Determine the (x, y) coordinate at the center of the cell enclosing the given text.  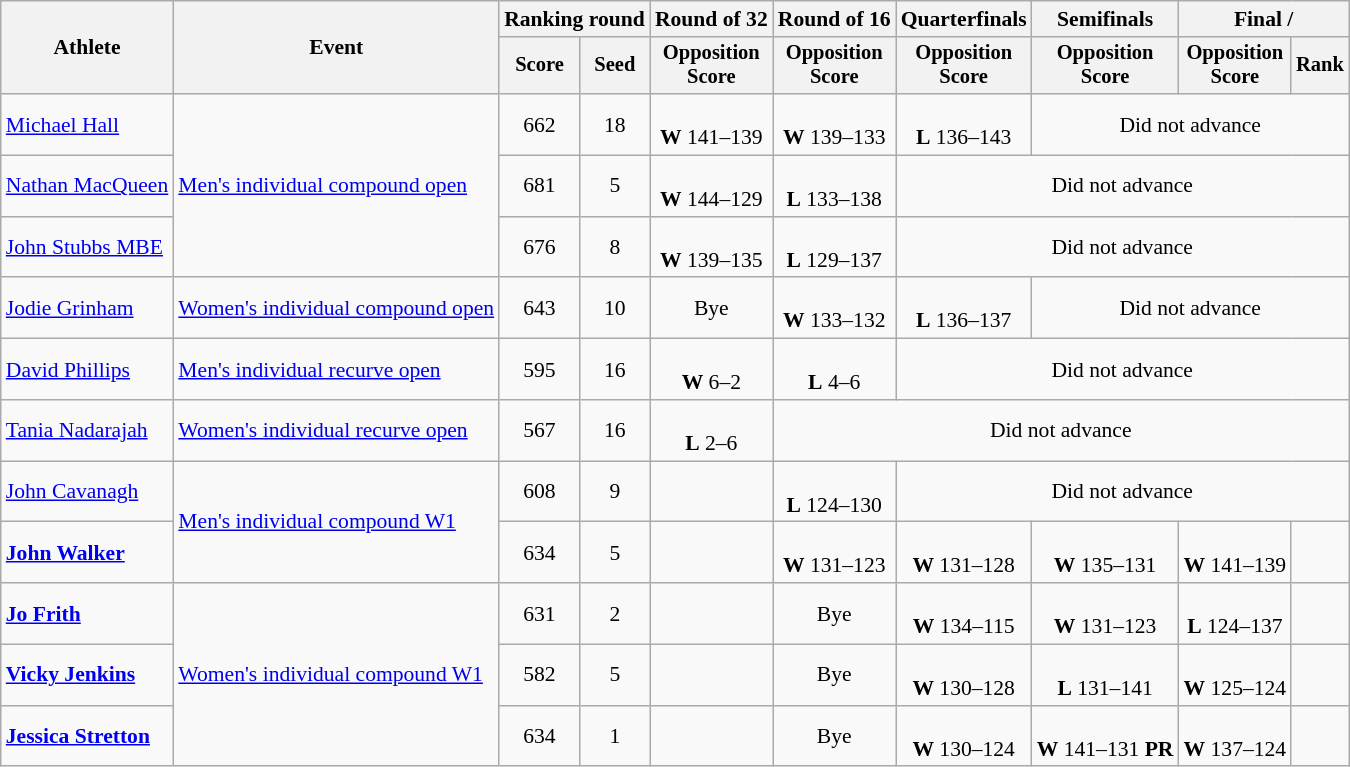
W 125–124 (1236, 676)
L 2–6 (712, 430)
L 136–143 (964, 124)
Event (336, 48)
Quarterfinals (964, 19)
9 (615, 492)
W 141–131 PR (1106, 736)
John Cavanagh (88, 492)
Athlete (88, 48)
L 4–6 (834, 370)
Round of 16 (834, 19)
John Stubbs MBE (88, 248)
John Walker (88, 552)
W 144–129 (712, 186)
Vicky Jenkins (88, 676)
Nathan MacQueen (88, 186)
582 (540, 676)
Women's individual compound open (336, 308)
662 (540, 124)
595 (540, 370)
L 129–137 (834, 248)
Women's individual compound W1 (336, 674)
Michael Hall (88, 124)
Men's individual compound W1 (336, 522)
Jodie Grinham (88, 308)
L 124–137 (1236, 614)
L 136–137 (964, 308)
W 130–124 (964, 736)
Round of 32 (712, 19)
608 (540, 492)
L 133–138 (834, 186)
W 131–128 (964, 552)
W 135–131 (1106, 552)
676 (540, 248)
W 137–124 (1236, 736)
Score (540, 66)
W 6–2 (712, 370)
631 (540, 614)
Semifinals (1106, 19)
Final / (1264, 19)
2 (615, 614)
W 139–133 (834, 124)
8 (615, 248)
643 (540, 308)
567 (540, 430)
Women's individual recurve open (336, 430)
W 134–115 (964, 614)
W 139–135 (712, 248)
Jessica Stretton (88, 736)
Men's individual compound open (336, 186)
1 (615, 736)
Tania Nadarajah (88, 430)
Men's individual recurve open (336, 370)
Ranking round (574, 19)
L 124–130 (834, 492)
W 130–128 (964, 676)
L 131–141 (1106, 676)
W 133–132 (834, 308)
681 (540, 186)
Jo Frith (88, 614)
Seed (615, 66)
David Phillips (88, 370)
18 (615, 124)
Rank (1320, 66)
10 (615, 308)
